Search for the cell housing the specified text and yield its (x, y) center coordinate. 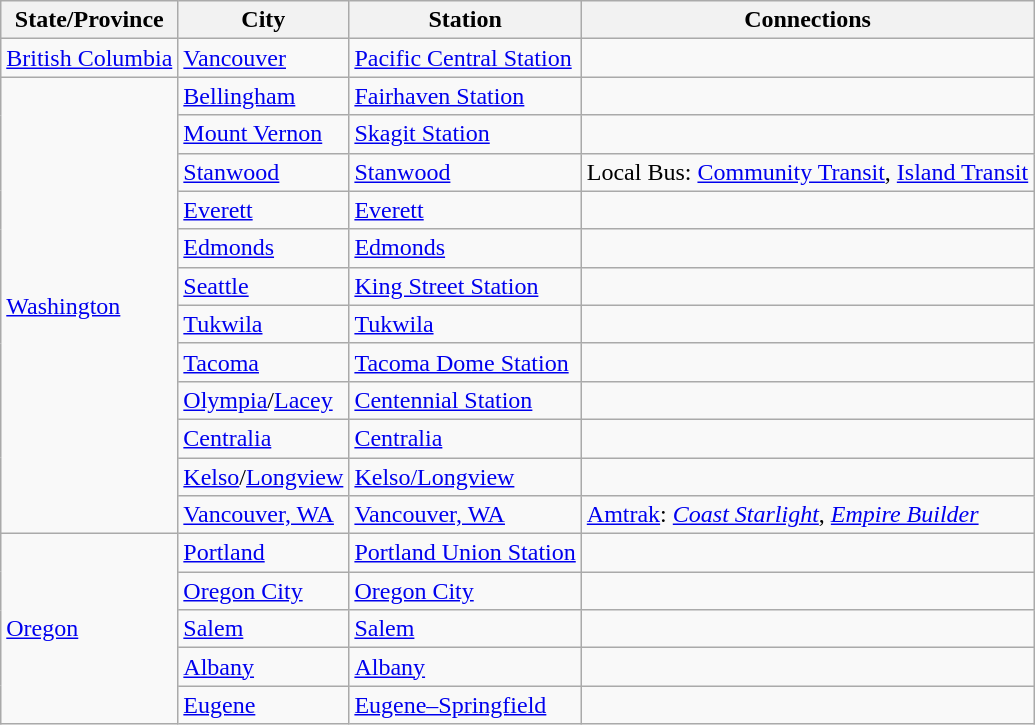
Oregon (90, 629)
Fairhaven Station (465, 96)
Mount Vernon (264, 134)
Skagit Station (465, 134)
King Street Station (465, 286)
Eugene (264, 705)
British Columbia (90, 58)
State/Province (90, 20)
Connections (807, 20)
Tacoma (264, 362)
Portland Union Station (465, 553)
City (264, 20)
Tacoma Dome Station (465, 362)
Olympia/Lacey (264, 400)
Station (465, 20)
Eugene–Springfield (465, 705)
Bellingham (264, 96)
Local Bus: Community Transit, Island Transit (807, 172)
Washington (90, 306)
Vancouver (264, 58)
Portland (264, 553)
Pacific Central Station (465, 58)
Centennial Station (465, 400)
Seattle (264, 286)
Amtrak: Coast Starlight, Empire Builder (807, 515)
